Locate the cell with the specified text and output its (x, y) center coordinate. 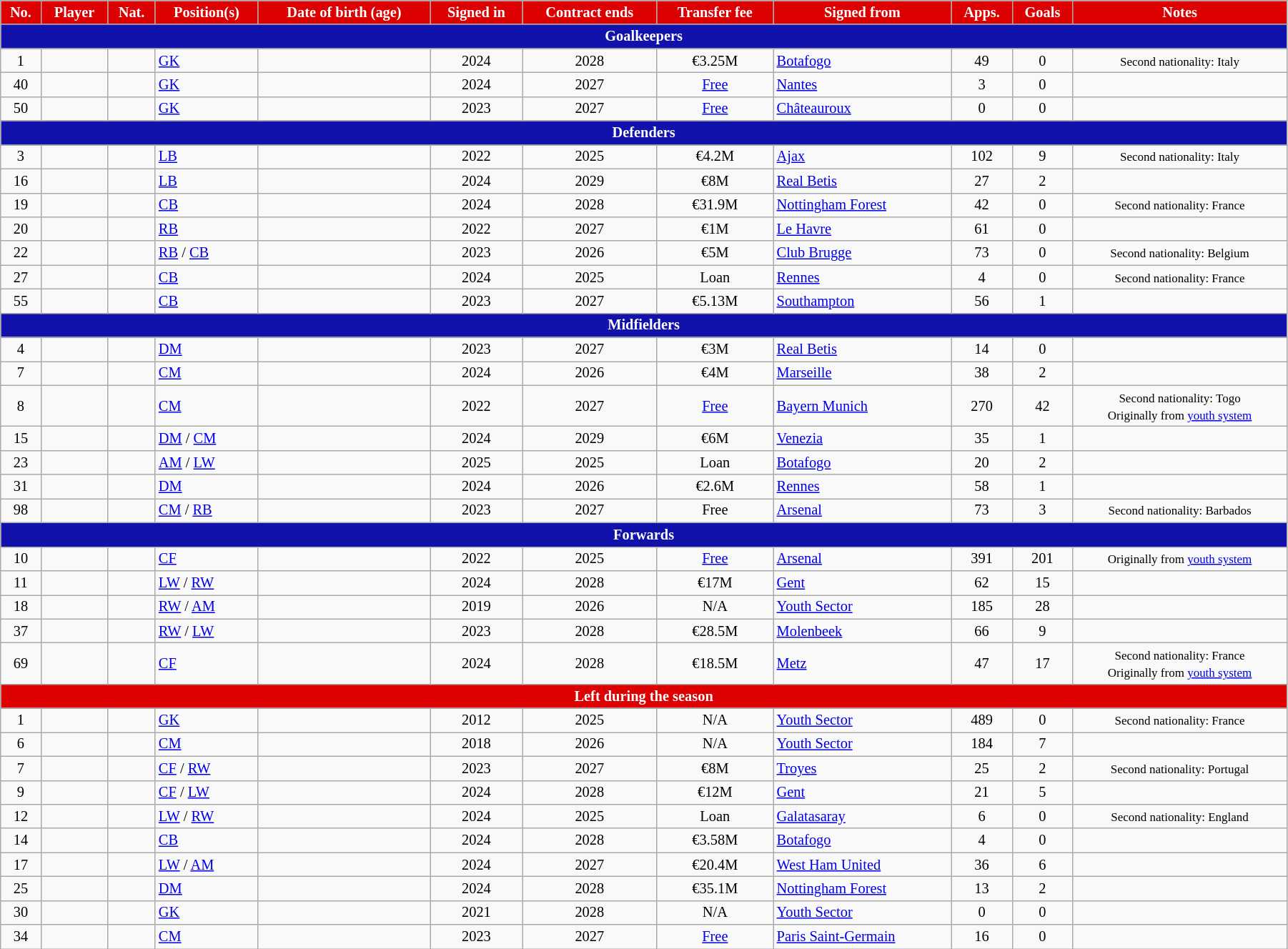
Second nationality: Portugal (1180, 768)
€1M (715, 229)
Notes (1180, 12)
2018 (476, 744)
No. (21, 12)
€5M (715, 253)
12 (21, 816)
102 (982, 156)
Defenders (644, 133)
€31.9M (715, 205)
49 (982, 61)
184 (982, 744)
Signed in (476, 12)
Venezia (862, 438)
€3M (715, 349)
19 (21, 205)
489 (982, 720)
56 (982, 301)
Marseille (862, 373)
Nat. (132, 12)
€28.5M (715, 631)
22 (21, 253)
Second nationality: Barbados (1180, 510)
21 (982, 793)
Date of birth (age) (345, 12)
Molenbeek (862, 631)
40 (21, 84)
Second nationality: Belgium (1180, 253)
11 (21, 582)
Left during the season (644, 696)
€3.25M (715, 61)
270 (982, 406)
34 (21, 937)
€18.5M (715, 663)
38 (982, 373)
Originally from youth system (1180, 559)
58 (982, 487)
23 (21, 462)
2019 (476, 607)
36 (982, 865)
Position(s) (207, 12)
Forwards (644, 535)
28 (1042, 607)
Ajax (862, 156)
RB / CB (207, 253)
55 (21, 301)
€4.2M (715, 156)
Metz (862, 663)
Contract ends (590, 12)
Club Brugge (862, 253)
10 (21, 559)
€2.6M (715, 487)
€3.58M (715, 840)
Goals (1042, 12)
CM / RB (207, 510)
61 (982, 229)
Southampton (862, 301)
€4M (715, 373)
Troyes (862, 768)
Apps. (982, 12)
201 (1042, 559)
RB (207, 229)
Le Havre (862, 229)
€35.1M (715, 888)
185 (982, 607)
13 (982, 888)
5 (1042, 793)
2021 (476, 913)
€20.4M (715, 865)
LW / AM (207, 865)
CF / LW (207, 793)
Bayern Munich (862, 406)
8 (21, 406)
€5.13M (715, 301)
RW / LW (207, 631)
Goalkeepers (644, 36)
€17M (715, 582)
€6M (715, 438)
66 (982, 631)
98 (21, 510)
Second nationality: England (1180, 816)
DM / CM (207, 438)
47 (982, 663)
Midfielders (644, 325)
62 (982, 582)
CF / RW (207, 768)
391 (982, 559)
Signed from (862, 12)
€12M (715, 793)
50 (21, 109)
Nantes (862, 84)
Player (74, 12)
69 (21, 663)
RW / AM (207, 607)
31 (21, 487)
West Ham United (862, 865)
30 (21, 913)
Châteauroux (862, 109)
Transfer fee (715, 12)
Galatasaray (862, 816)
18 (21, 607)
37 (21, 631)
AM / LW (207, 462)
Paris Saint-Germain (862, 937)
Second nationality: TogoOriginally from youth system (1180, 406)
35 (982, 438)
2012 (476, 720)
Second nationality: FranceOriginally from youth system (1180, 663)
